Find where the given text appears and provide that cell's center as [X, Y] coordinate. 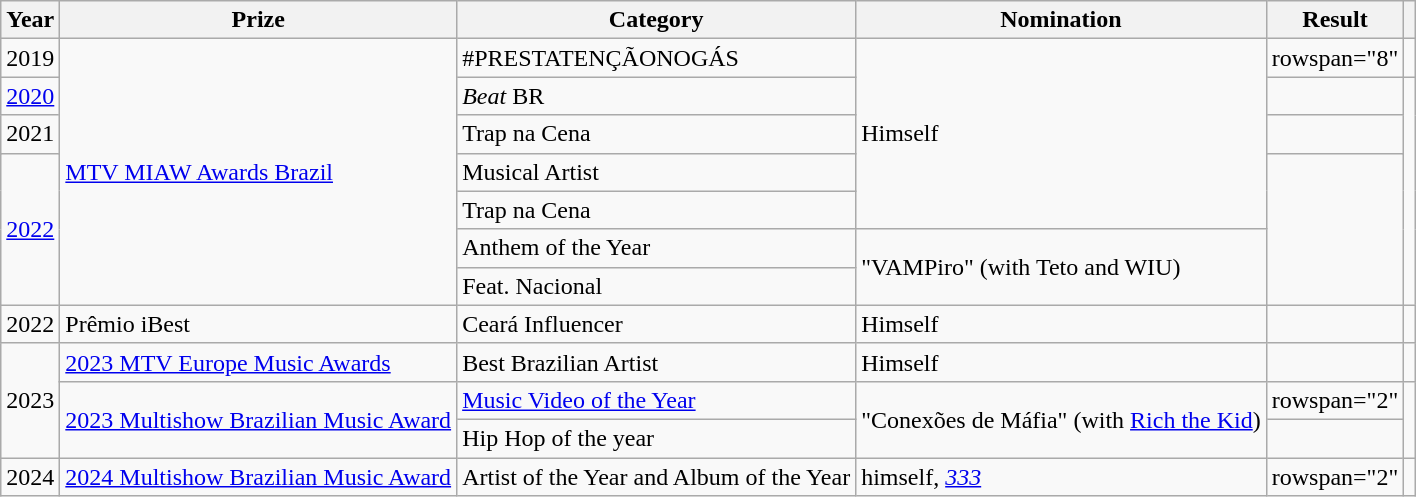
Musical Artist [656, 172]
Result [1335, 20]
2024 Multishow Brazilian Music Award [258, 477]
Nomination [1062, 20]
Feat. Nacional [656, 286]
2024 [30, 477]
Anthem of the Year [656, 248]
himself, 333 [1062, 477]
rowspan="8" [1335, 58]
"Conexões de Máfia" (with Rich the Kid) [1062, 419]
2023 [30, 400]
Artist of the Year and Album of the Year [656, 477]
MTV MIAW Awards Brazil [258, 172]
2019 [30, 58]
"VAMPiro" (with Teto and WIU) [1062, 267]
#PRESTATENÇÃONOGÁS [656, 58]
Ceará Influencer [656, 324]
Category [656, 20]
Year [30, 20]
Prize [258, 20]
2020 [30, 96]
Music Video of the Year [656, 400]
Best Brazilian Artist [656, 362]
2023 MTV Europe Music Awards [258, 362]
Hip Hop of the year [656, 438]
Beat BR [656, 96]
Prêmio iBest [258, 324]
2023 Multishow Brazilian Music Award [258, 419]
2021 [30, 134]
